Output the (x, y) coordinate of the center of the cell containing the given text.  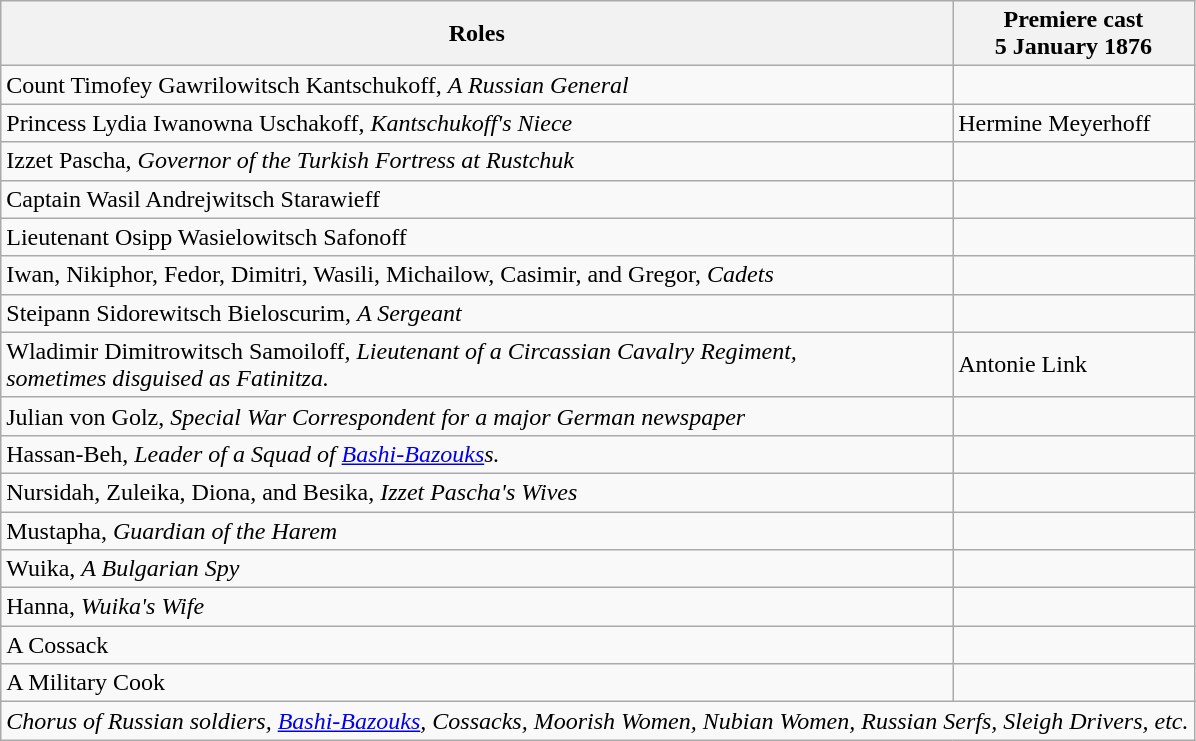
Lieutenant Osipp Wasielowitsch Safonoff (477, 237)
Hassan-Beh, Leader of a Squad of Bashi-Bazoukss. (477, 454)
Princess Lydia Iwanowna Uschakoff, Kantschukoff's Niece (477, 123)
Julian von Golz, Special War Correspondent for a major German newspaper (477, 416)
Hanna, Wuika's Wife (477, 607)
Count Timofey Gawrilowitsch Kantschukoff, A Russian General (477, 85)
Roles (477, 34)
Steipann Sidorewitsch Bieloscurim, A Sergeant (477, 313)
Mustapha, Guardian of the Harem (477, 531)
Chorus of Russian soldiers, Bashi-Bazouks, Cossacks, Moorish Women, Nubian Women, Russian Serfs, Sleigh Drivers, etc. (598, 721)
Iwan, Nikiphor, Fedor, Dimitri, Wasili, Michailow, Casimir, and Gregor, Cadets (477, 275)
Wladimir Dimitrowitsch Samoiloff, Lieutenant of a Circassian Cavalry Regiment,sometimes disguised as Fatinitza. (477, 364)
A Cossack (477, 645)
Antonie Link (1074, 364)
A Military Cook (477, 683)
Captain Wasil Andrejwitsch Starawieff (477, 199)
Wuika, A Bulgarian Spy (477, 569)
Izzet Pascha, Governor of the Turkish Fortress at Rustchuk (477, 161)
Premiere cast5 January 1876 (1074, 34)
Hermine Meyerhoff (1074, 123)
Nursidah, Zuleika, Diona, and Besika, Izzet Pascha's Wives (477, 492)
